Capture the cell that displays the provided text and extract its (X, Y) central coordinate. 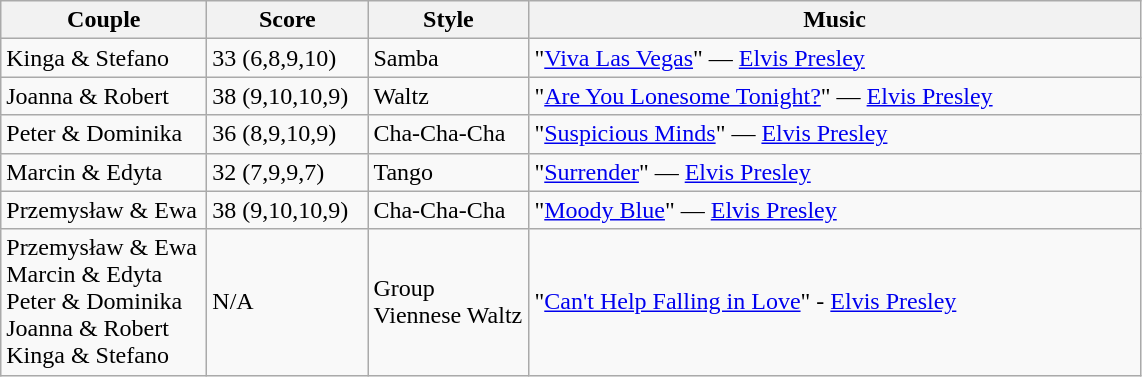
Music (834, 20)
33 (6,8,9,10) (288, 58)
Group Viennese Waltz (448, 302)
32 (7,9,9,7) (288, 172)
Marcin & Edyta (104, 172)
"Moody Blue" — Elvis Presley (834, 210)
"Viva Las Vegas" — Elvis Presley (834, 58)
N/A (288, 302)
Joanna & Robert (104, 96)
Waltz (448, 96)
Style (448, 20)
Peter & Dominika (104, 134)
Samba (448, 58)
"Surrender" — Elvis Presley (834, 172)
Przemysław & Ewa (104, 210)
"Are You Lonesome Tonight?" — Elvis Presley (834, 96)
Kinga & Stefano (104, 58)
36 (8,9,10,9) (288, 134)
Couple (104, 20)
"Can't Help Falling in Love" - Elvis Presley (834, 302)
Tango (448, 172)
"Suspicious Minds" — Elvis Presley (834, 134)
Przemysław & Ewa Marcin & Edyta Peter & Dominika Joanna & Robert Kinga & Stefano (104, 302)
Score (288, 20)
